Output the (x, y) coordinate of the center of the cell containing the given text.  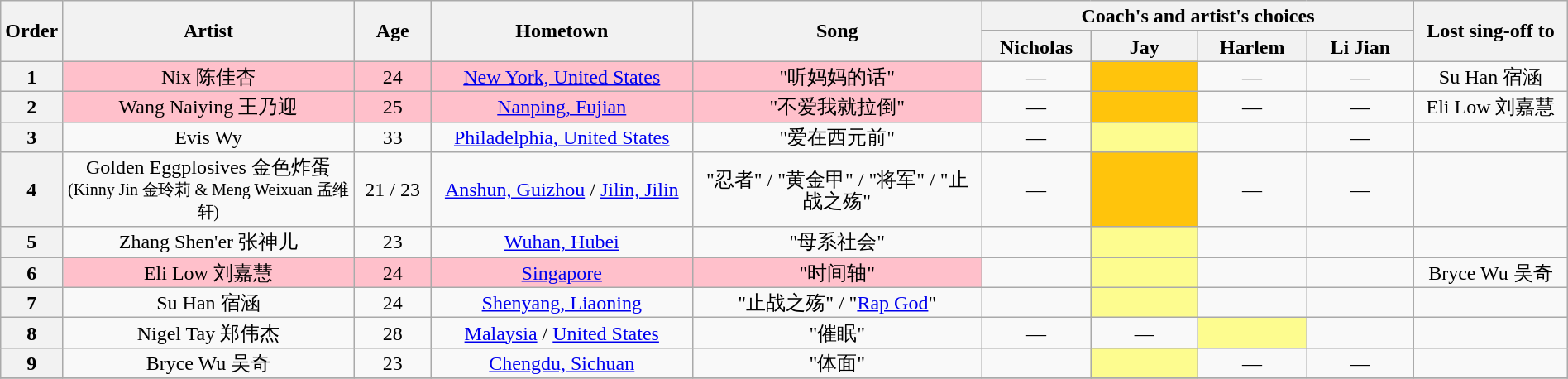
"止战之殇" / "Rap God" (837, 303)
Nanping, Fujian (562, 106)
"忍者" / "黄金甲" / "将军" / "止战之殇" (837, 190)
Singapore (562, 273)
Anshun, Guizhou / Jilin, Jilin (562, 190)
7 (31, 303)
Malaysia / United States (562, 333)
New York, United States (562, 76)
Order (31, 31)
28 (392, 333)
"时间轴" (837, 273)
21 / 23 (392, 190)
Jay (1145, 46)
5 (31, 242)
Nicholas (1035, 46)
Evis Wy (208, 137)
6 (31, 273)
Nix 陈佳杏 (208, 76)
33 (392, 137)
"爱在西元前" (837, 137)
"不爱我就拉倒" (837, 106)
Philadelphia, United States (562, 137)
4 (31, 190)
"听妈妈的话" (837, 76)
Hometown (562, 31)
"体面" (837, 362)
Nigel Tay 郑伟杰 (208, 333)
"催眠" (837, 333)
25 (392, 106)
Coach's and artist's choices (1198, 17)
Chengdu, Sichuan (562, 362)
Lost sing-off to (1491, 31)
Wang Naiying 王乃迎 (208, 106)
9 (31, 362)
Song (837, 31)
Golden Eggplosives 金色炸蛋(Kinny Jin 金玲莉 & Meng Weixuan 孟维轩) (208, 190)
3 (31, 137)
Age (392, 31)
"母系社会" (837, 242)
Zhang Shen'er 张神儿 (208, 242)
Li Jian (1360, 46)
2 (31, 106)
8 (31, 333)
Wuhan, Hubei (562, 242)
1 (31, 76)
Artist (208, 31)
Harlem (1252, 46)
Shenyang, Liaoning (562, 303)
